Search for the cell housing the specified text and yield its [x, y] center coordinate. 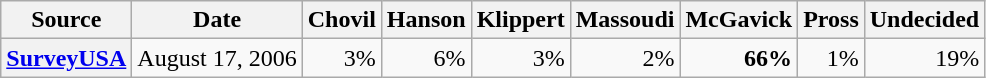
Klippert [520, 20]
SurveyUSA [66, 58]
August 17, 2006 [217, 58]
Date [217, 20]
Undecided [924, 20]
Massoudi [625, 20]
Hanson [426, 20]
6% [426, 58]
Pross [832, 20]
19% [924, 58]
1% [832, 58]
66% [739, 58]
Source [66, 20]
McGavick [739, 20]
Chovil [342, 20]
2% [625, 58]
